Provide the [x, y] coordinate of the cell's center where the given text is located.  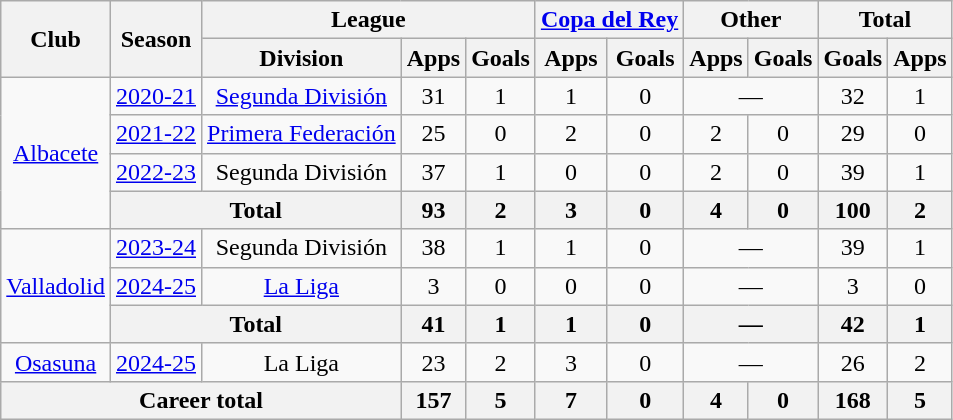
Season [156, 39]
Albacete [56, 153]
37 [433, 172]
38 [433, 248]
25 [433, 134]
2022-23 [156, 172]
41 [433, 324]
7 [570, 400]
Club [56, 39]
Division [302, 58]
23 [433, 362]
93 [433, 210]
Osasuna [56, 362]
29 [853, 134]
157 [433, 400]
31 [433, 96]
2021-22 [156, 134]
Valladolid [56, 286]
168 [853, 400]
Career total [201, 400]
100 [853, 210]
Copa del Rey [609, 20]
2023-24 [156, 248]
League [369, 20]
26 [853, 362]
2020-21 [156, 96]
Other [751, 20]
Primera Federación [302, 134]
42 [853, 324]
32 [853, 96]
